For the text-containing cell, return its midpoint in (X, Y) coordinate format. 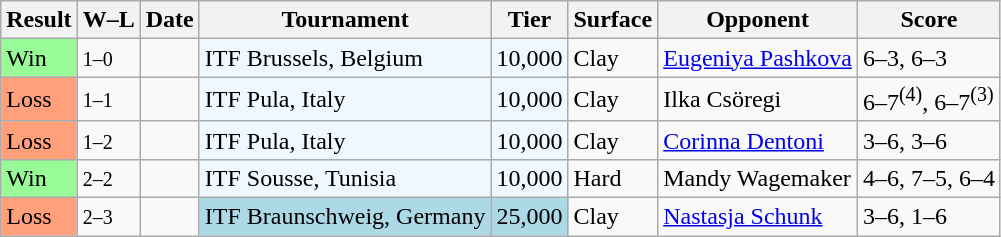
Surface (613, 20)
ITF Braunschweig, Germany (345, 217)
2–3 (108, 217)
Opponent (758, 20)
3–6, 1–6 (928, 217)
6–3, 6–3 (928, 58)
Date (170, 20)
6–7(4), 6–7(3) (928, 100)
1–0 (108, 58)
ITF Sousse, Tunisia (345, 178)
Corinna Dentoni (758, 140)
2–2 (108, 178)
1–2 (108, 140)
ITF Brussels, Belgium (345, 58)
4–6, 7–5, 6–4 (928, 178)
3–6, 3–6 (928, 140)
Nastasja Schunk (758, 217)
1–1 (108, 100)
Hard (613, 178)
Score (928, 20)
Tournament (345, 20)
Tier (530, 20)
W–L (108, 20)
Result (39, 20)
25,000 (530, 217)
Mandy Wagemaker (758, 178)
Ilka Csöregi (758, 100)
Eugeniya Pashkova (758, 58)
